Detect which cell encompasses the target text, then output its [X, Y] center coordinate. 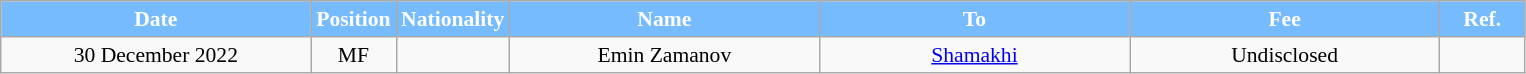
Shamakhi [974, 55]
30 December 2022 [156, 55]
Name [664, 19]
Position [354, 19]
Fee [1285, 19]
Nationality [452, 19]
Date [156, 19]
Ref. [1482, 19]
Emin Zamanov [664, 55]
To [974, 19]
Undisclosed [1285, 55]
MF [354, 55]
